Search for the cell housing the specified text and yield its [x, y] center coordinate. 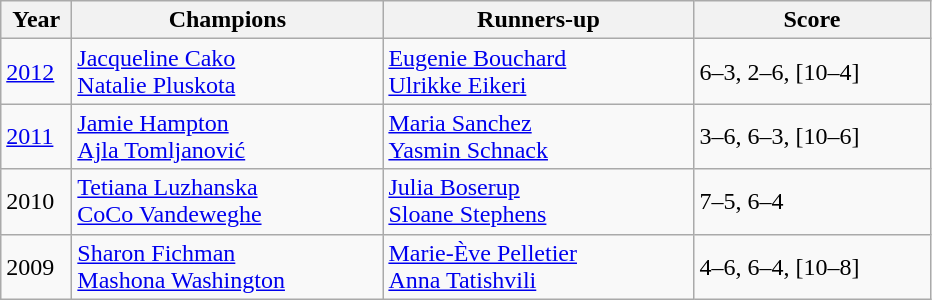
Jamie Hampton Ajla Tomljanović [228, 136]
2009 [36, 266]
2011 [36, 136]
Year [36, 20]
Maria Sanchez Yasmin Schnack [538, 136]
Julia Boserup Sloane Stephens [538, 202]
6–3, 2–6, [10–4] [812, 72]
Sharon Fichman Mashona Washington [228, 266]
Marie-Ève Pelletier Anna Tatishvili [538, 266]
2010 [36, 202]
Jacqueline Cako Natalie Pluskota [228, 72]
Runners-up [538, 20]
Score [812, 20]
Tetiana Luzhanska CoCo Vandeweghe [228, 202]
4–6, 6–4, [10–8] [812, 266]
Eugenie Bouchard Ulrikke Eikeri [538, 72]
Champions [228, 20]
7–5, 6–4 [812, 202]
2012 [36, 72]
3–6, 6–3, [10–6] [812, 136]
